Detect which cell encompasses the target text, then output its [X, Y] center coordinate. 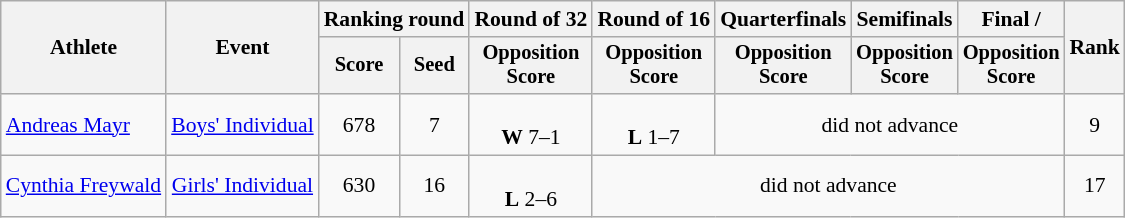
Score [360, 66]
Final / [1012, 19]
Event [242, 48]
9 [1094, 124]
Semifinals [904, 19]
630 [360, 186]
Andreas Mayr [84, 124]
Round of 16 [654, 19]
Ranking round [394, 19]
16 [434, 186]
Seed [434, 66]
Quarterfinals [783, 19]
W 7–1 [530, 124]
Cynthia Freywald [84, 186]
L 2–6 [530, 186]
17 [1094, 186]
Rank [1094, 48]
678 [360, 124]
L 1–7 [654, 124]
Boys' Individual [242, 124]
Girls' Individual [242, 186]
Athlete [84, 48]
Round of 32 [530, 19]
7 [434, 124]
